Return (x, y) of the center of cell containing provided text 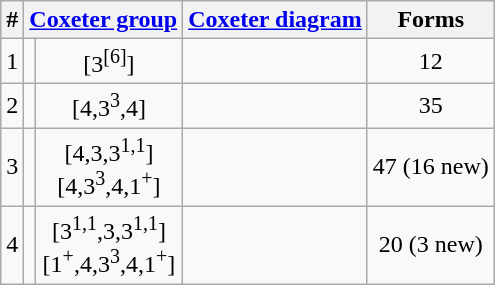
[4,33,4] (108, 106)
4 (12, 245)
[3[6]] (108, 62)
Coxeter diagram (276, 20)
12 (430, 62)
[4,3,31,1][4,33,4,1+] (108, 167)
[31,1,3,31,1][1+,4,33,4,1+] (108, 245)
2 (12, 106)
# (12, 20)
20 (3 new) (430, 245)
1 (12, 62)
3 (12, 167)
Coxeter group (104, 20)
47 (16 new) (430, 167)
35 (430, 106)
Forms (430, 20)
